Pinpoint the cell where the given text exists, returning its (x, y) midpoint coordinate. 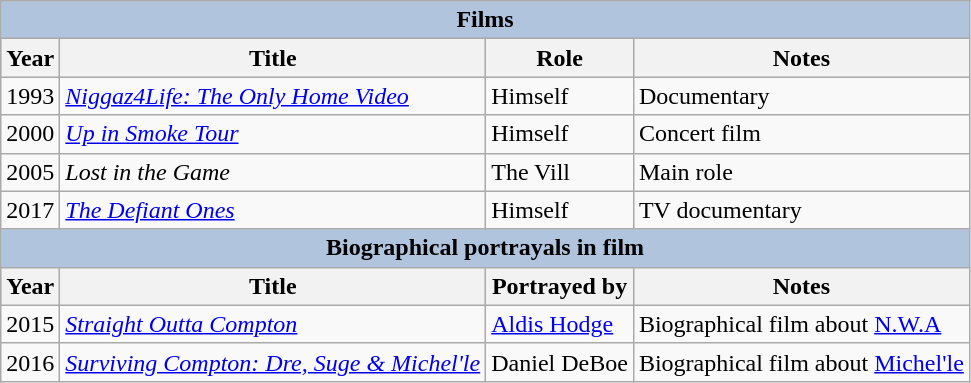
Documentary (801, 96)
Biographical film about Michel'le (801, 362)
Biographical portrayals in film (486, 248)
Up in Smoke Tour (273, 134)
1993 (30, 96)
2015 (30, 324)
Daniel DeBoe (560, 362)
2017 (30, 210)
Films (486, 20)
Lost in the Game (273, 172)
2000 (30, 134)
Niggaz4Life: The Only Home Video (273, 96)
Aldis Hodge (560, 324)
Portrayed by (560, 286)
Biographical film about N.W.A (801, 324)
2016 (30, 362)
The Defiant Ones (273, 210)
Surviving Compton: Dre, Suge & Michel'le (273, 362)
The Vill (560, 172)
Straight Outta Compton (273, 324)
Concert film (801, 134)
Main role (801, 172)
Role (560, 58)
TV documentary (801, 210)
2005 (30, 172)
